For the text-containing cell, return its midpoint in [x, y] coordinate format. 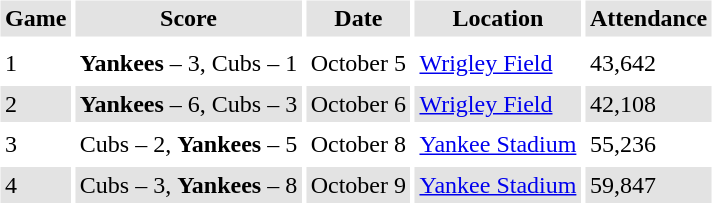
Date [358, 18]
Cubs – 2, Yankees – 5 [188, 144]
43,642 [648, 64]
Location [498, 18]
October 8 [358, 144]
2 [35, 104]
Yankees – 3, Cubs – 1 [188, 64]
Cubs – 3, Yankees – 8 [188, 185]
Game [35, 18]
3 [35, 144]
4 [35, 185]
42,108 [648, 104]
55,236 [648, 144]
1 [35, 64]
October 6 [358, 104]
Yankees – 6, Cubs – 3 [188, 104]
October 5 [358, 64]
October 9 [358, 185]
Attendance [648, 18]
Score [188, 18]
59,847 [648, 185]
